Extract the (X, Y) coordinate from the center of the cell holding the provided text.  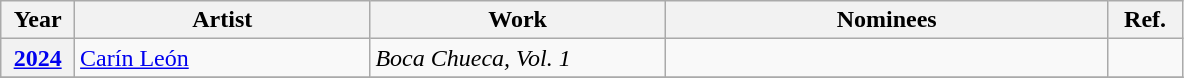
Nominees (886, 20)
2024 (38, 58)
Boca Chueca, Vol. 1 (518, 58)
Carín León (222, 58)
Ref. (1145, 20)
Work (518, 20)
Artist (222, 20)
Year (38, 20)
